Determine the (X, Y) coordinate at the center of the cell enclosing the given text.  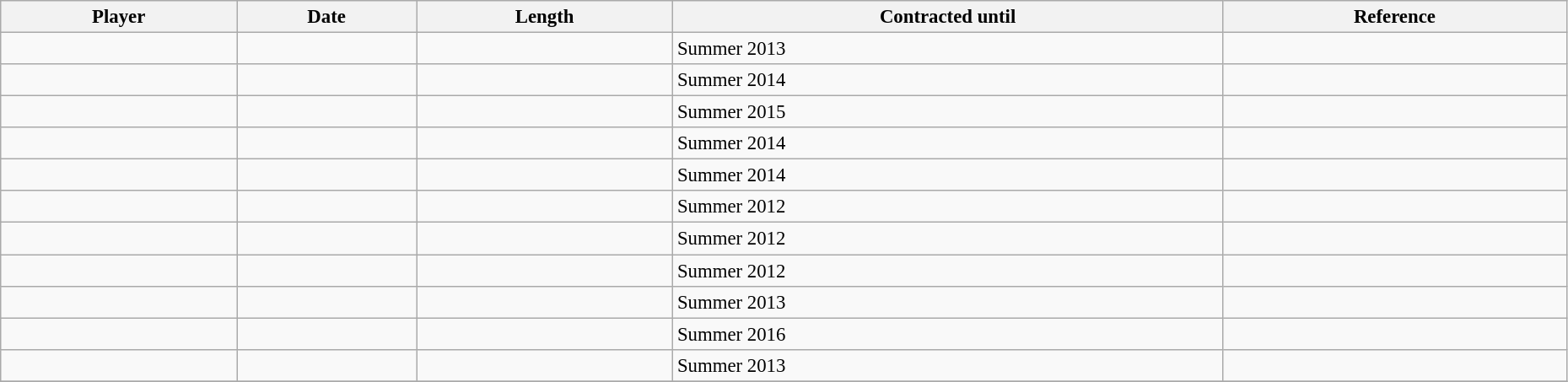
Summer 2015 (948, 112)
Date (327, 17)
Contracted until (948, 17)
Length (545, 17)
Reference (1394, 17)
Summer 2016 (948, 334)
Player (119, 17)
